Determine the (X, Y) coordinate at the center of the cell enclosing the given text.  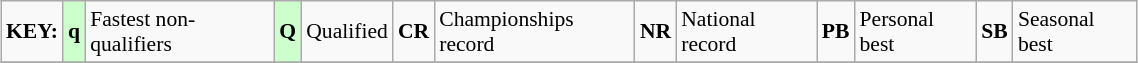
National record (746, 32)
Championships record (534, 32)
PB (836, 32)
KEY: (32, 32)
NR (656, 32)
Seasonal best (1075, 32)
Personal best (916, 32)
Qualified (347, 32)
Fastest non-qualifiers (180, 32)
Q (288, 32)
q (74, 32)
CR (414, 32)
SB (994, 32)
